For the text-containing cell, return its midpoint in [X, Y] coordinate format. 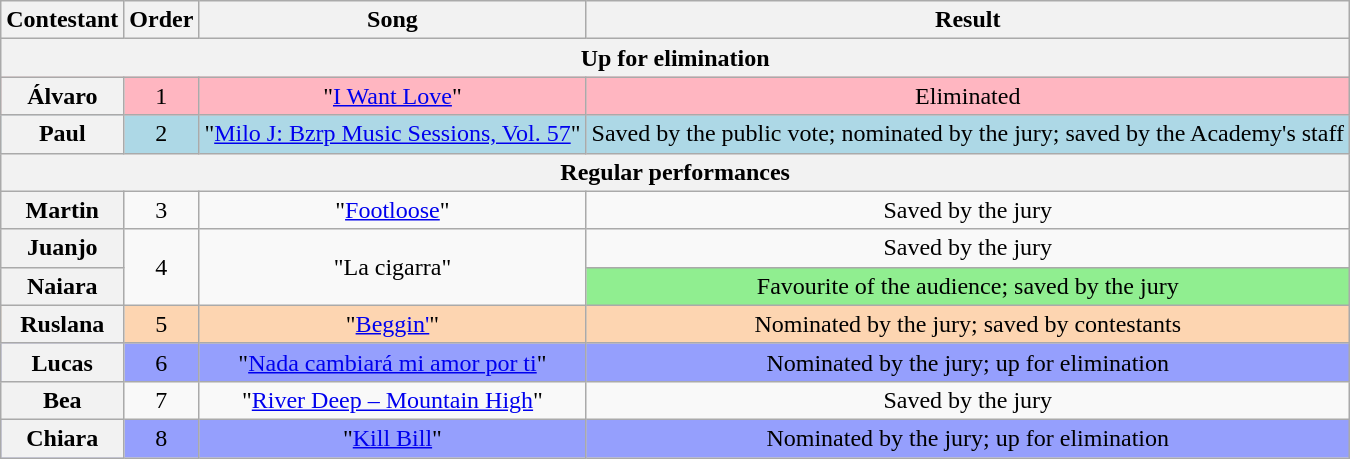
5 [162, 324]
"Milo J: Bzrp Music Sessions, Vol. 57" [392, 134]
Álvaro [62, 96]
"La cigarra" [392, 267]
"I Want Love" [392, 96]
Regular performances [676, 172]
"Nada cambiará mi amor por ti" [392, 362]
Lucas [62, 362]
"Footloose" [392, 210]
Ruslana [62, 324]
"Beggin'" [392, 324]
Nominated by the jury; saved by contestants [968, 324]
Saved by the public vote; nominated by the jury; saved by the Academy's staff [968, 134]
Contestant [62, 20]
6 [162, 362]
Naiara [62, 286]
"River Deep – Mountain High" [392, 400]
1 [162, 96]
2 [162, 134]
Martin [62, 210]
Paul [62, 134]
8 [162, 438]
4 [162, 267]
Bea [62, 400]
Up for elimination [676, 58]
Song [392, 20]
Result [968, 20]
7 [162, 400]
Order [162, 20]
Chiara [62, 438]
Juanjo [62, 248]
Favourite of the audience; saved by the jury [968, 286]
Eliminated [968, 96]
3 [162, 210]
"Kill Bill" [392, 438]
